Determine the [X, Y] coordinate at the center of the cell enclosing the given text.  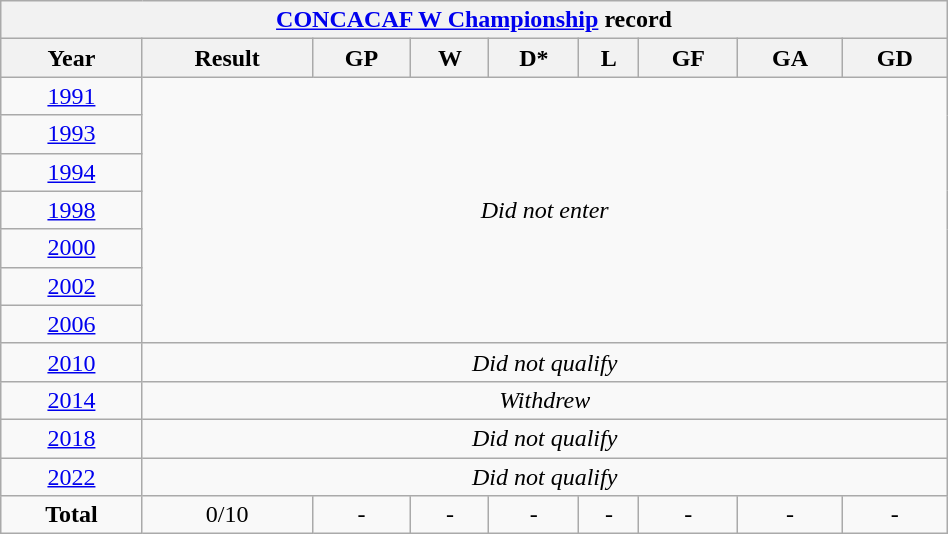
1991 [72, 96]
1994 [72, 172]
Total [72, 515]
GD [894, 58]
L [609, 58]
GA [790, 58]
2022 [72, 477]
2014 [72, 400]
2010 [72, 362]
2000 [72, 248]
CONCACAF W Championship record [474, 20]
GF [688, 58]
Year [72, 58]
0/10 [227, 515]
D* [534, 58]
2002 [72, 286]
1998 [72, 210]
GP [362, 58]
W [450, 58]
2018 [72, 438]
Result [227, 58]
2006 [72, 324]
Did not enter [544, 210]
1993 [72, 134]
Withdrew [544, 400]
